Output the [x, y] coordinate of the center of the cell containing the given text.  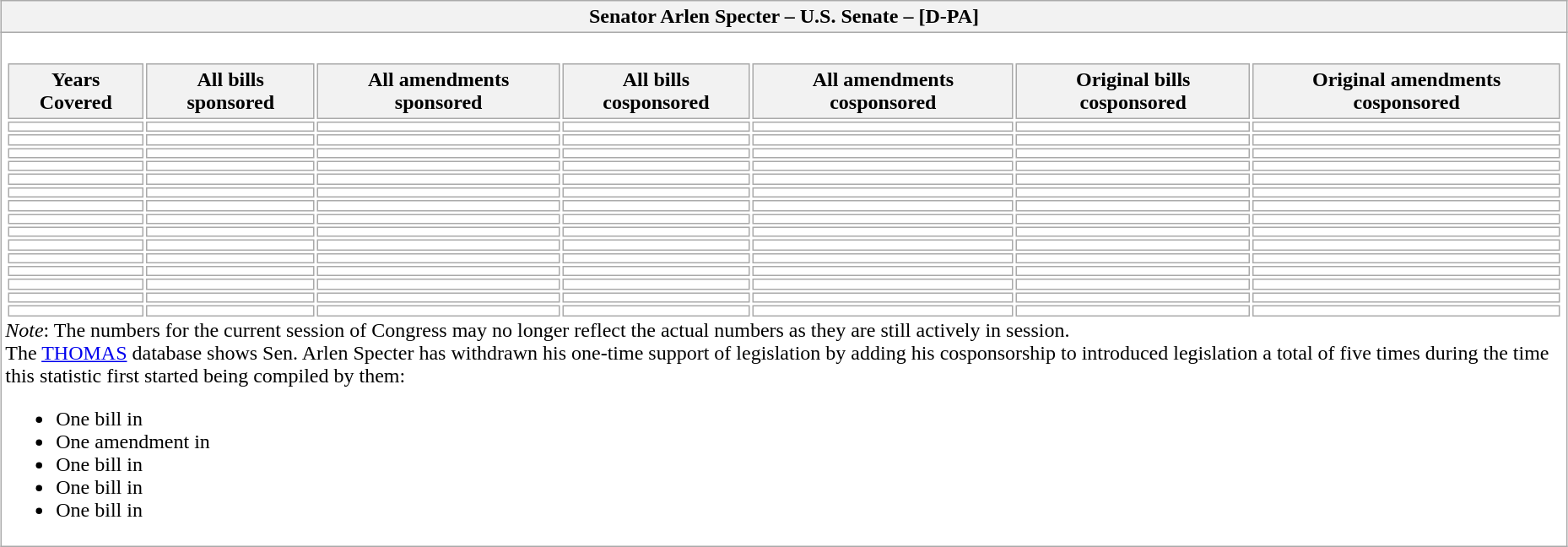
All amendments cosponsored [883, 91]
Senator Arlen Specter – U.S. Senate – [D-PA] [785, 17]
All bills sponsored [230, 91]
All amendments sponsored [439, 91]
Years Covered [76, 91]
Original bills cosponsored [1133, 91]
All bills cosponsored [657, 91]
Original amendments cosponsored [1407, 91]
